Output the [X, Y] coordinate of the center of the cell containing the given text.  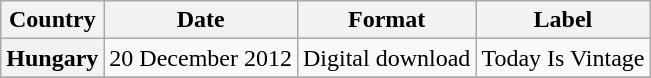
Date [201, 20]
20 December 2012 [201, 58]
Country [52, 20]
Hungary [52, 58]
Today Is Vintage [563, 58]
Label [563, 20]
Format [386, 20]
Digital download [386, 58]
